Locate the cell with the specified text and output its (X, Y) center coordinate. 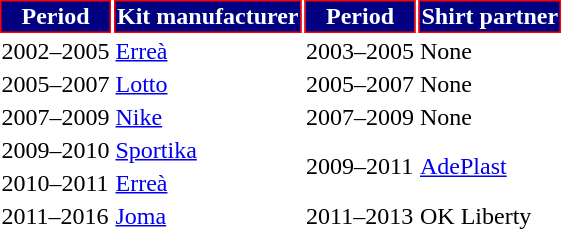
Nike (208, 117)
2002–2005 (56, 51)
2003–2005 (360, 51)
Sportika (208, 150)
2009–2010 (56, 150)
2009–2011 (360, 166)
Lotto (208, 84)
Kit manufacturer (208, 16)
2010–2011 (56, 183)
